Return the (X, Y) coordinate for the center point of the cell that contains the specified text.  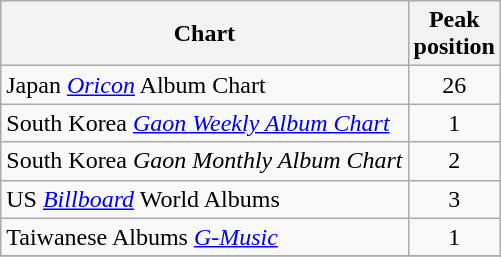
Chart (204, 34)
Peakposition (454, 34)
South Korea Gaon Weekly Album Chart (204, 123)
Taiwanese Albums G-Music (204, 237)
South Korea Gaon Monthly Album Chart (204, 161)
Japan Oricon Album Chart (204, 85)
2 (454, 161)
26 (454, 85)
3 (454, 199)
US Billboard World Albums (204, 199)
